Return (x, y) of the center of cell containing provided text 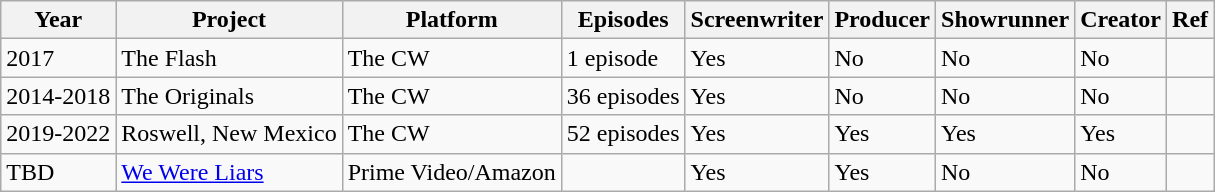
The Originals (229, 96)
TBD (58, 172)
Year (58, 20)
2017 (58, 58)
2014-2018 (58, 96)
Screenwriter (757, 20)
Roswell, New Mexico (229, 134)
Project (229, 20)
We Were Liars (229, 172)
Ref (1190, 20)
52 episodes (623, 134)
Showrunner (1006, 20)
36 episodes (623, 96)
The Flash (229, 58)
Creator (1121, 20)
Episodes (623, 20)
1 episode (623, 58)
2019-2022 (58, 134)
Platform (452, 20)
Prime Video/Amazon (452, 172)
Producer (882, 20)
